Output the [x, y] coordinate of the center of the cell containing the given text.  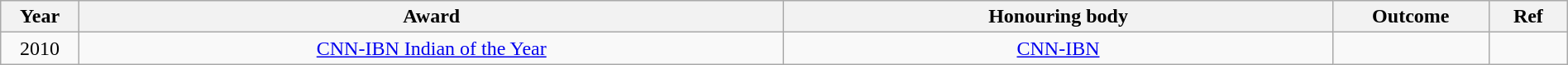
Year [40, 17]
CNN-IBN [1059, 48]
Ref [1528, 17]
Honouring body [1059, 17]
2010 [40, 48]
CNN-IBN Indian of the Year [432, 48]
Award [432, 17]
Outcome [1411, 17]
